Identify which cell holds the provided text, then report its (x, y) central coordinate. 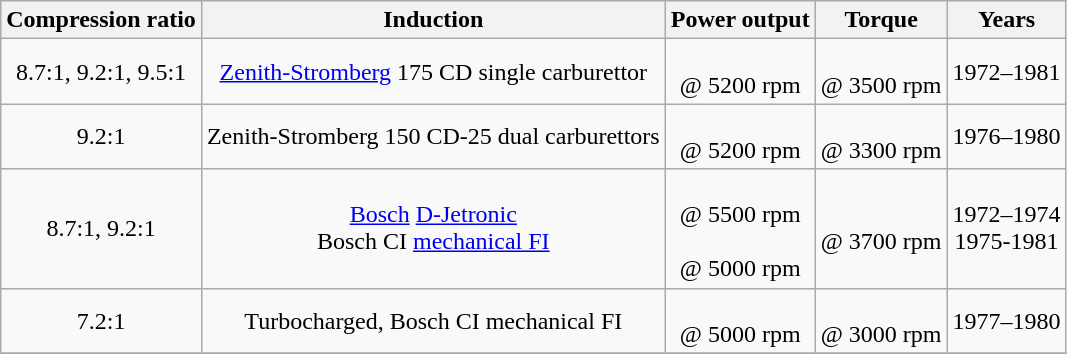
8.7:1, 9.2:1 (102, 228)
@ 3500 rpm (881, 72)
Induction (433, 20)
Years (1006, 20)
1977–1980 (1006, 320)
1976–1980 (1006, 136)
Torque (881, 20)
@ 3700 rpm (881, 228)
@ 3000 rpm (881, 320)
@ 3300 rpm (881, 136)
9.2:1 (102, 136)
@ 5000 rpm (740, 320)
8.7:1, 9.2:1, 9.5:1 (102, 72)
Bosch D-JetronicBosch CI mechanical FI (433, 228)
Zenith-Stromberg 175 CD single carburettor (433, 72)
Turbocharged, Bosch CI mechanical FI (433, 320)
Zenith-Stromberg 150 CD-25 dual carburettors (433, 136)
@ 5500 rpm@ 5000 rpm (740, 228)
Compression ratio (102, 20)
1972–19741975-1981 (1006, 228)
Power output (740, 20)
7.2:1 (102, 320)
1972–1981 (1006, 72)
